Scan for the cell matching the given text and deliver its (X, Y) coordinate at center. 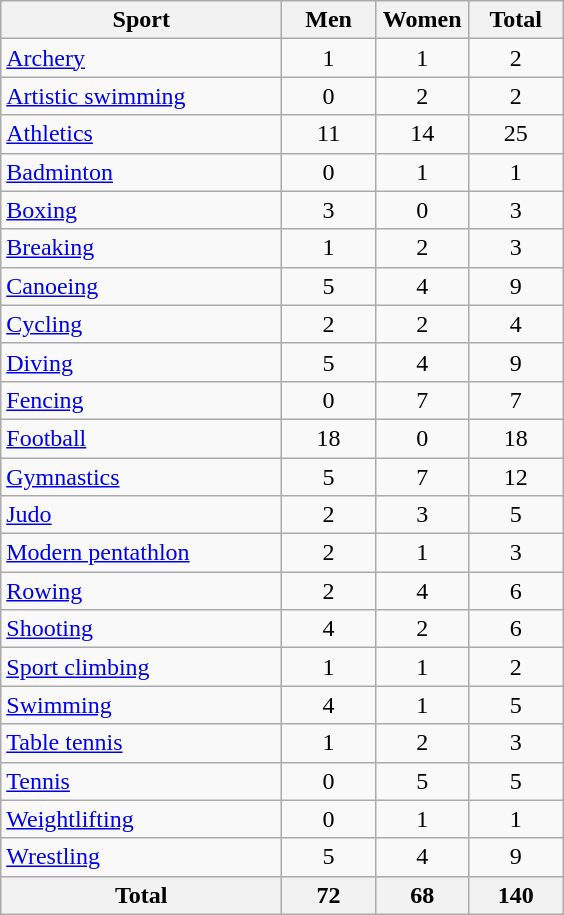
Archery (142, 58)
Breaking (142, 248)
Wrestling (142, 857)
Men (329, 20)
Football (142, 438)
Weightlifting (142, 819)
Sport climbing (142, 667)
12 (516, 477)
14 (422, 134)
Swimming (142, 705)
68 (422, 895)
Women (422, 20)
11 (329, 134)
Athletics (142, 134)
Rowing (142, 591)
Canoeing (142, 286)
25 (516, 134)
Boxing (142, 210)
Modern pentathlon (142, 553)
Gymnastics (142, 477)
140 (516, 895)
Sport (142, 20)
Artistic swimming (142, 96)
Fencing (142, 400)
Table tennis (142, 743)
72 (329, 895)
Shooting (142, 629)
Cycling (142, 324)
Diving (142, 362)
Badminton (142, 172)
Judo (142, 515)
Tennis (142, 781)
